Detect which cell encompasses the target text, then output its [X, Y] center coordinate. 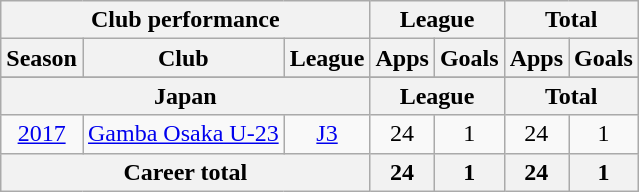
J3 [327, 134]
Club [183, 58]
Career total [186, 172]
Gamba Osaka U-23 [183, 134]
2017 [42, 134]
Season [42, 58]
Club performance [186, 20]
Japan [186, 96]
